Return the (x, y) coordinate for the center point of the cell that contains the specified text.  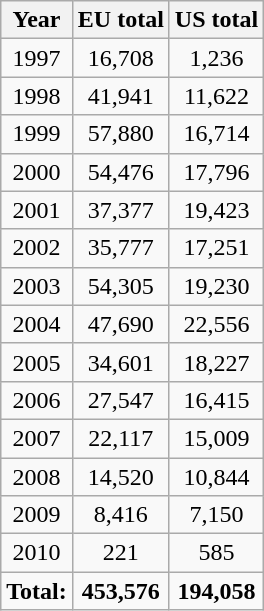
35,777 (120, 248)
2001 (37, 210)
22,556 (216, 324)
14,520 (120, 477)
54,305 (120, 286)
54,476 (120, 172)
15,009 (216, 438)
2007 (37, 438)
1997 (37, 58)
2000 (37, 172)
2010 (37, 553)
10,844 (216, 477)
Total: (37, 591)
1998 (37, 96)
2006 (37, 400)
2005 (37, 362)
2003 (37, 286)
2009 (37, 515)
585 (216, 553)
47,690 (120, 324)
2002 (37, 248)
18,227 (216, 362)
8,416 (120, 515)
EU total (120, 20)
19,423 (216, 210)
11,622 (216, 96)
1999 (37, 134)
17,796 (216, 172)
19,230 (216, 286)
34,601 (120, 362)
Year (37, 20)
16,714 (216, 134)
27,547 (120, 400)
221 (120, 553)
US total (216, 20)
16,415 (216, 400)
17,251 (216, 248)
37,377 (120, 210)
41,941 (120, 96)
22,117 (120, 438)
57,880 (120, 134)
2004 (37, 324)
2008 (37, 477)
16,708 (120, 58)
194,058 (216, 591)
7,150 (216, 515)
453,576 (120, 591)
1,236 (216, 58)
